Provide the [X, Y] coordinate of the cell's center where the given text is located.  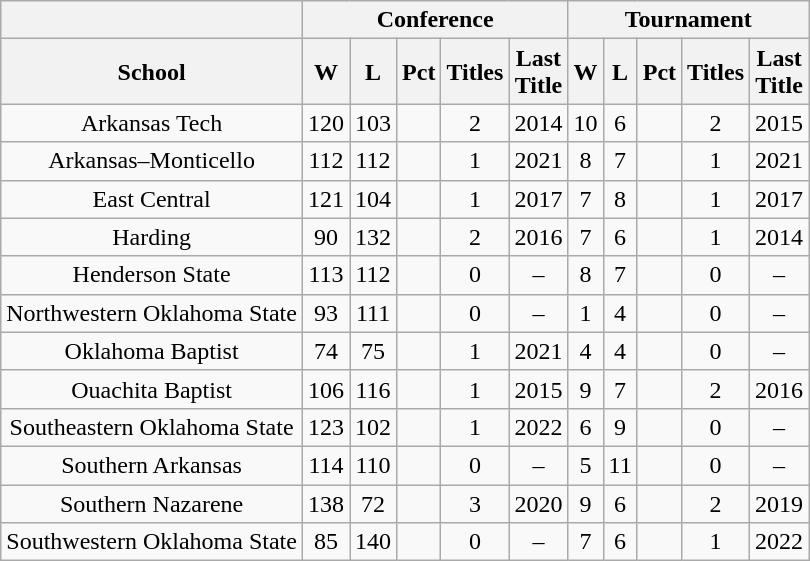
Henderson State [152, 275]
102 [374, 427]
93 [326, 313]
113 [326, 275]
138 [326, 503]
Arkansas–Monticello [152, 161]
School [152, 72]
104 [374, 199]
Northwestern Oklahoma State [152, 313]
116 [374, 389]
Southern Nazarene [152, 503]
East Central [152, 199]
90 [326, 237]
11 [620, 465]
Southeastern Oklahoma State [152, 427]
106 [326, 389]
Ouachita Baptist [152, 389]
103 [374, 123]
121 [326, 199]
85 [326, 542]
110 [374, 465]
3 [475, 503]
114 [326, 465]
140 [374, 542]
Arkansas Tech [152, 123]
72 [374, 503]
132 [374, 237]
Tournament [688, 20]
2019 [780, 503]
111 [374, 313]
75 [374, 351]
120 [326, 123]
Oklahoma Baptist [152, 351]
Southwestern Oklahoma State [152, 542]
Harding [152, 237]
74 [326, 351]
Conference [435, 20]
123 [326, 427]
Southern Arkansas [152, 465]
2020 [538, 503]
5 [586, 465]
10 [586, 123]
